Identify which cell holds the provided text, then report its (X, Y) central coordinate. 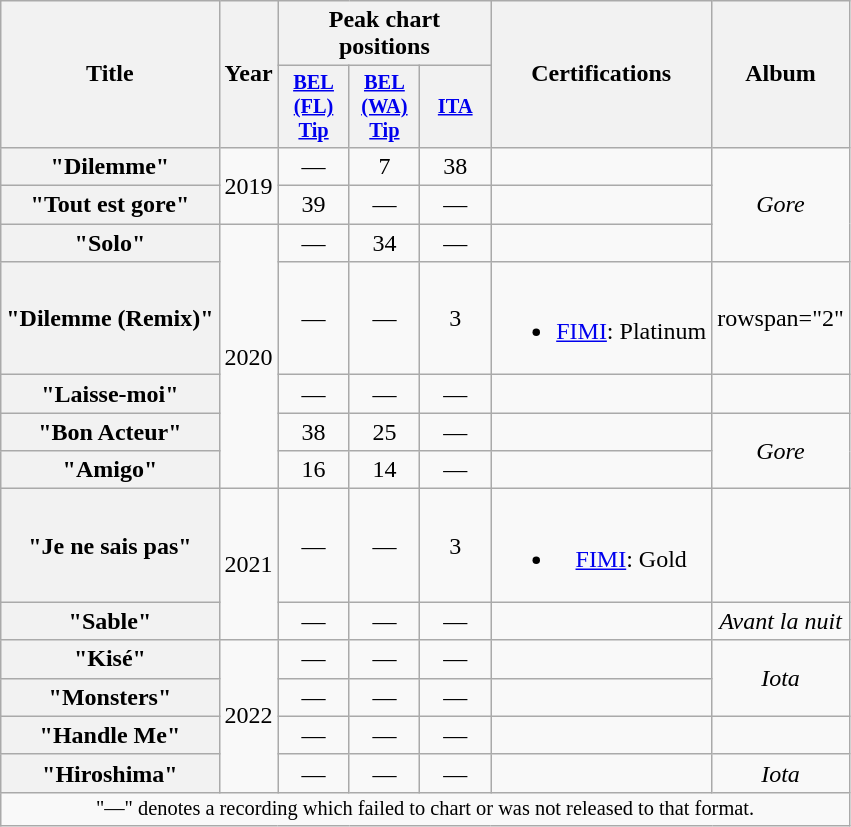
FIMI: Platinum (602, 318)
39 (314, 205)
Peak chart positions (384, 34)
BEL(FL)Tip (314, 107)
2021 (248, 564)
34 (384, 243)
2019 (248, 185)
"Laisse-moi" (110, 394)
Title (110, 74)
"Kisé" (110, 659)
2022 (248, 716)
25 (384, 432)
"Sable" (110, 621)
7 (384, 166)
"—" denotes a recording which failed to chart or was not released to that format. (426, 809)
"Tout est gore" (110, 205)
2020 (248, 356)
"Je ne sais pas" (110, 546)
rowspan="2" (781, 318)
"Solo" (110, 243)
Year (248, 74)
Album (781, 74)
16 (314, 470)
BEL(WA)Tip (384, 107)
FIMI: Gold (602, 546)
"Dilemme" (110, 166)
"Amigo" (110, 470)
14 (384, 470)
"Dilemme (Remix)" (110, 318)
"Monsters" (110, 697)
Certifications (602, 74)
"Hiroshima" (110, 773)
Avant la nuit (781, 621)
"Handle Me" (110, 735)
"Bon Acteur" (110, 432)
ITA (456, 107)
